Provide the (X, Y) coordinate of the cell's center where the given text is located.  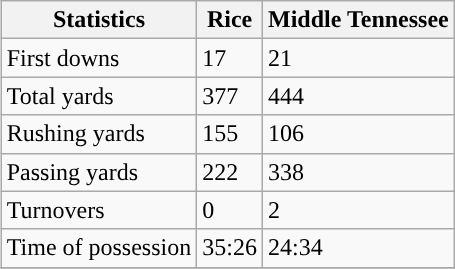
Rushing yards (99, 134)
Statistics (99, 20)
Total yards (99, 96)
Time of possession (99, 248)
338 (358, 172)
155 (230, 134)
106 (358, 134)
Passing yards (99, 172)
2 (358, 210)
First downs (99, 58)
21 (358, 58)
Rice (230, 20)
377 (230, 96)
Middle Tennessee (358, 20)
17 (230, 58)
24:34 (358, 248)
35:26 (230, 248)
Turnovers (99, 210)
0 (230, 210)
222 (230, 172)
444 (358, 96)
